Capture the cell that displays the provided text and extract its [X, Y] central coordinate. 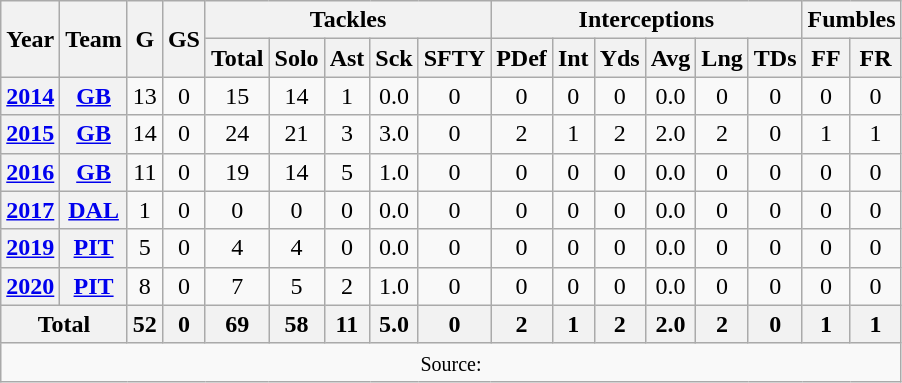
Year [30, 39]
19 [237, 172]
Sck [394, 58]
Tackles [348, 20]
Source: [451, 362]
24 [237, 134]
2014 [30, 96]
Lng [722, 58]
52 [144, 324]
GS [184, 39]
Int [573, 58]
13 [144, 96]
5.0 [394, 324]
Ast [347, 58]
3 [347, 134]
2019 [30, 248]
FR [876, 58]
21 [296, 134]
8 [144, 286]
SFTY [454, 58]
TDs [775, 58]
Solo [296, 58]
58 [296, 324]
Team [94, 39]
Interceptions [646, 20]
G [144, 39]
Avg [670, 58]
PDef [522, 58]
2017 [30, 210]
7 [237, 286]
2015 [30, 134]
FF [826, 58]
15 [237, 96]
Fumbles [852, 20]
2020 [30, 286]
2016 [30, 172]
69 [237, 324]
3.0 [394, 134]
Yds [620, 58]
DAL [94, 210]
